Return the [x, y] coordinate for the center point of the cell that contains the specified text.  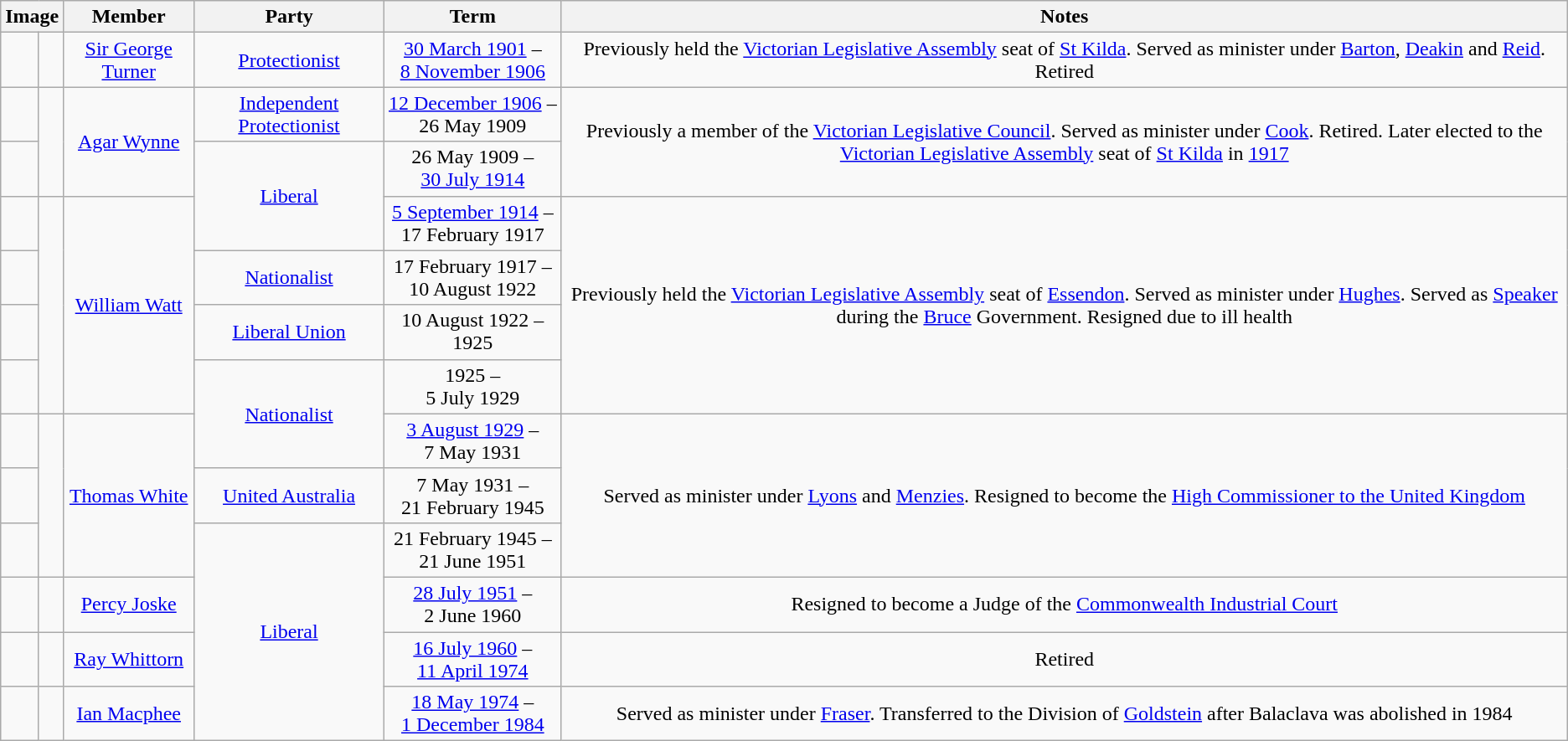
Liberal Union [290, 332]
Independent Protectionist [290, 114]
Term [473, 17]
Retired [1064, 658]
Notes [1064, 17]
Agar Wynne [129, 142]
William Watt [129, 305]
Image [32, 17]
12 December 1906 –26 May 1909 [473, 114]
Served as minister under Lyons and Menzies. Resigned to become the High Commissioner to the United Kingdom [1064, 496]
Percy Joske [129, 605]
Resigned to become a Judge of the Commonwealth Industrial Court [1064, 605]
Member [129, 17]
Thomas White [129, 496]
26 May 1909 –30 July 1914 [473, 169]
United Australia [290, 496]
10 August 1922 –1925 [473, 332]
5 September 1914 –17 February 1917 [473, 223]
Sir George Turner [129, 60]
28 July 1951 –2 June 1960 [473, 605]
1925 –5 July 1929 [473, 387]
Party [290, 17]
21 February 1945 –21 June 1951 [473, 549]
Ray Whittorn [129, 658]
17 February 1917 –10 August 1922 [473, 278]
18 May 1974 –1 December 1984 [473, 713]
30 March 1901 –8 November 1906 [473, 60]
Ian Macphee [129, 713]
Served as minister under Fraser. Transferred to the Division of Goldstein after Balaclava was abolished in 1984 [1064, 713]
7 May 1931 –21 February 1945 [473, 496]
3 August 1929 –7 May 1931 [473, 440]
Previously held the Victorian Legislative Assembly seat of St Kilda. Served as minister under Barton, Deakin and Reid. Retired [1064, 60]
Protectionist [290, 60]
16 July 1960 –11 April 1974 [473, 658]
